Output the (x, y) coordinate of the center of the cell containing the given text.  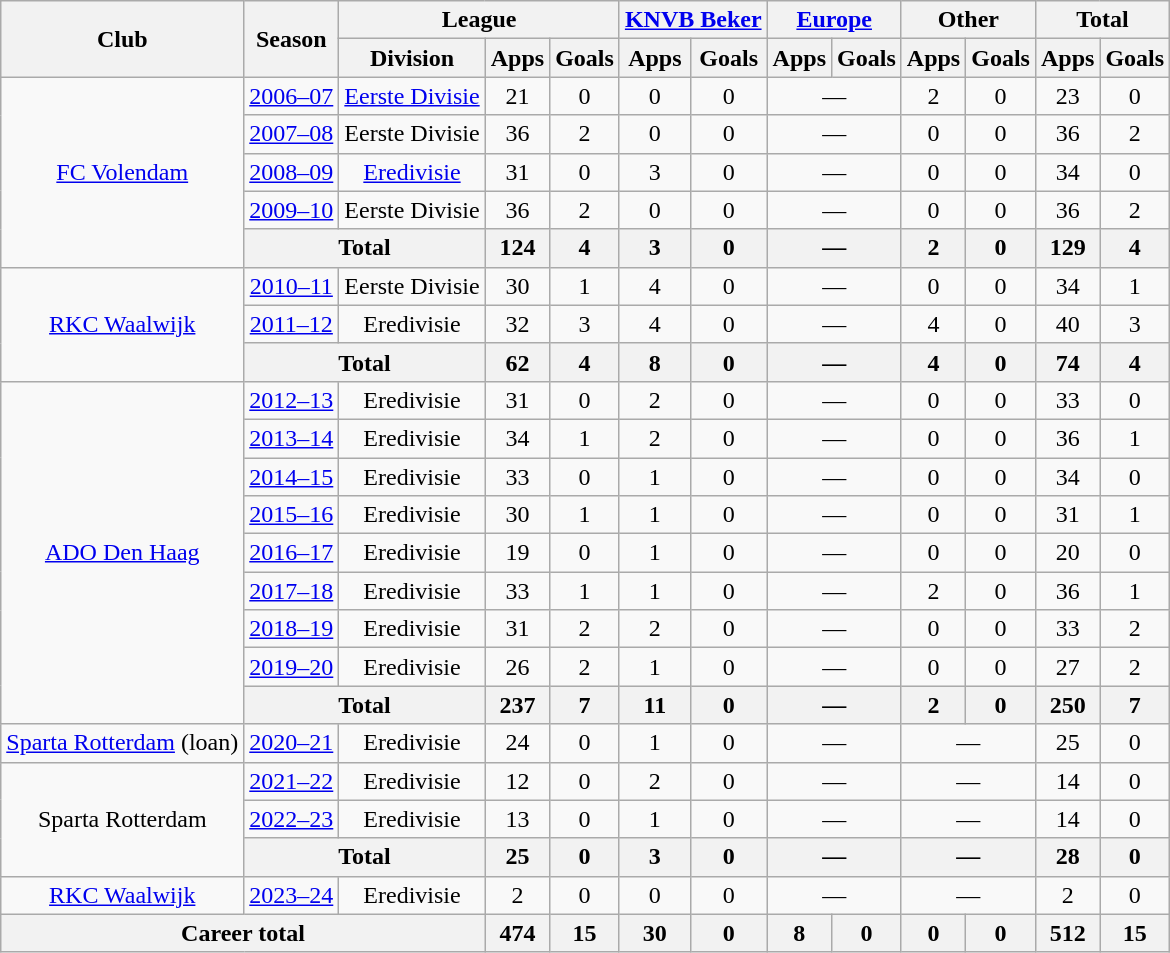
2006–07 (292, 96)
2017–18 (292, 591)
2012–13 (292, 400)
21 (517, 96)
2020–21 (292, 743)
League (480, 20)
2009–10 (292, 210)
13 (517, 819)
24 (517, 743)
2016–17 (292, 553)
2010–11 (292, 286)
ADO Den Haag (122, 552)
12 (517, 781)
2015–16 (292, 515)
2021–22 (292, 781)
26 (517, 667)
74 (1067, 362)
Career total (243, 933)
Other (968, 20)
32 (517, 324)
129 (1067, 248)
27 (1067, 667)
Sparta Rotterdam (122, 819)
11 (654, 705)
474 (517, 933)
250 (1067, 705)
2014–15 (292, 477)
2023–24 (292, 895)
Club (122, 39)
2022–23 (292, 819)
237 (517, 705)
Season (292, 39)
Division (412, 58)
2013–14 (292, 438)
Europe (834, 20)
19 (517, 553)
62 (517, 362)
20 (1067, 553)
2019–20 (292, 667)
124 (517, 248)
KNVB Beker (693, 20)
2011–12 (292, 324)
2008–09 (292, 172)
2018–19 (292, 629)
23 (1067, 96)
FC Volendam (122, 172)
40 (1067, 324)
Sparta Rotterdam (loan) (122, 743)
28 (1067, 857)
512 (1067, 933)
2007–08 (292, 134)
